Locate the cell with the specified text and output its (x, y) center coordinate. 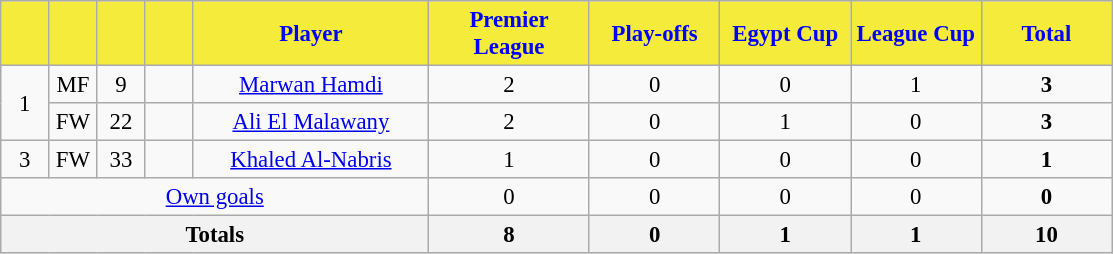
Player (311, 34)
8 (510, 235)
9 (121, 85)
Egypt Cup (786, 34)
22 (121, 122)
League Cup (916, 34)
10 (1046, 235)
Own goals (215, 197)
33 (121, 160)
Ali El Malawany (311, 122)
Total (1046, 34)
Marwan Hamdi (311, 85)
Totals (215, 235)
Premier League (510, 34)
Play-offs (654, 34)
MF (73, 85)
Khaled Al-Nabris (311, 160)
